Capture the cell that displays the provided text and extract its [X, Y] central coordinate. 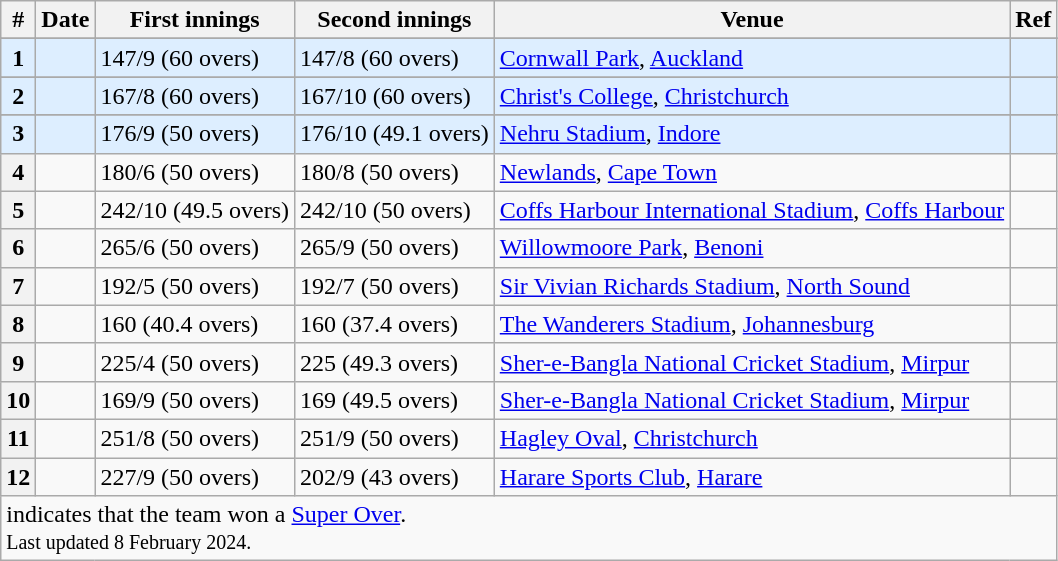
160 (37.4 overs) [395, 324]
169/9 (50 overs) [195, 400]
180/6 (50 overs) [195, 172]
192/5 (50 overs) [195, 286]
176/9 (50 overs) [195, 134]
Ref [1034, 20]
180/8 (50 overs) [395, 172]
265/9 (50 overs) [395, 248]
Nehru Stadium, Indore [752, 134]
225/4 (50 overs) [195, 362]
7 [18, 286]
1 [18, 58]
176/10 (49.1 overs) [395, 134]
202/9 (43 overs) [395, 477]
# [18, 20]
Newlands, Cape Town [752, 172]
160 (40.4 overs) [195, 324]
192/7 (50 overs) [395, 286]
167/10 (60 overs) [395, 96]
10 [18, 400]
First innings [195, 20]
Second innings [395, 20]
Hagley Oval, Christchurch [752, 438]
Harare Sports Club, Harare [752, 477]
265/6 (50 overs) [195, 248]
242/10 (49.5 overs) [195, 210]
251/8 (50 overs) [195, 438]
Christ's College, Christchurch [752, 96]
Coffs Harbour International Stadium, Coffs Harbour [752, 210]
227/9 (50 overs) [195, 477]
The Wanderers Stadium, Johannesburg [752, 324]
Cornwall Park, Auckland [752, 58]
indicates that the team won a Super Over.Last updated 8 February 2024. [529, 528]
225 (49.3 overs) [395, 362]
6 [18, 248]
251/9 (50 overs) [395, 438]
9 [18, 362]
147/9 (60 overs) [195, 58]
169 (49.5 overs) [395, 400]
Date [66, 20]
5 [18, 210]
4 [18, 172]
167/8 (60 overs) [195, 96]
Sir Vivian Richards Stadium, North Sound [752, 286]
2 [18, 96]
11 [18, 438]
3 [18, 134]
Willowmoore Park, Benoni [752, 248]
Venue [752, 20]
147/8 (60 overs) [395, 58]
8 [18, 324]
242/10 (50 overs) [395, 210]
12 [18, 477]
